Return the (x, y) coordinate for the center point of the cell that contains the specified text.  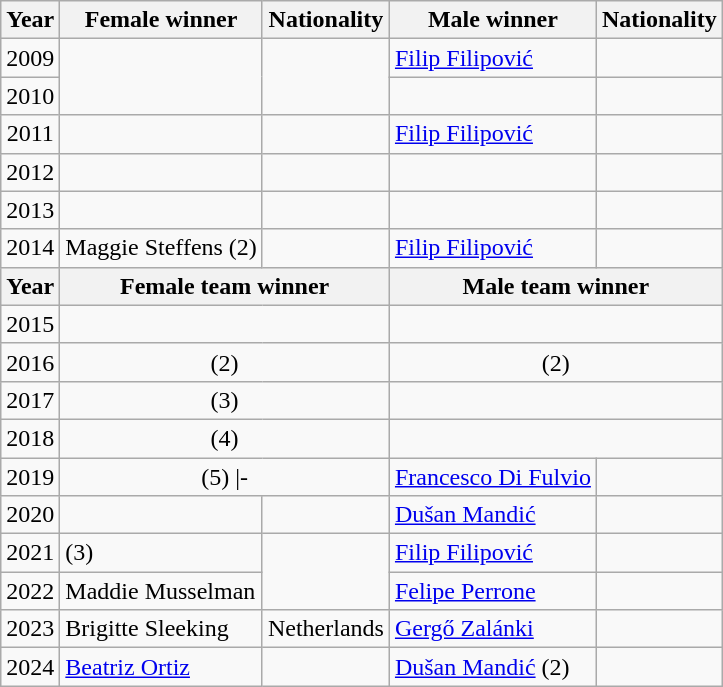
2024 (30, 667)
Brigitte Sleeking (162, 629)
Beatriz Ortiz (162, 667)
2016 (30, 362)
Female winner (162, 20)
2009 (30, 58)
(5) |- (225, 477)
Gergő Zalánki (492, 629)
2021 (30, 553)
2018 (30, 438)
2013 (30, 210)
Dušan Mandić (492, 515)
(4) (225, 438)
2014 (30, 248)
Dušan Mandić (2) (492, 667)
Male winner (492, 20)
2017 (30, 400)
Maddie Musselman (162, 591)
2019 (30, 477)
Francesco Di Fulvio (492, 477)
Maggie Steffens (2) (162, 248)
2023 (30, 629)
2011 (30, 134)
2010 (30, 96)
Male team winner (556, 286)
Felipe Perrone (492, 591)
Netherlands (326, 629)
2022 (30, 591)
2012 (30, 172)
Female team winner (225, 286)
2020 (30, 515)
2015 (30, 324)
